Determine the (x, y) coordinate at the center of the cell enclosing the given text.  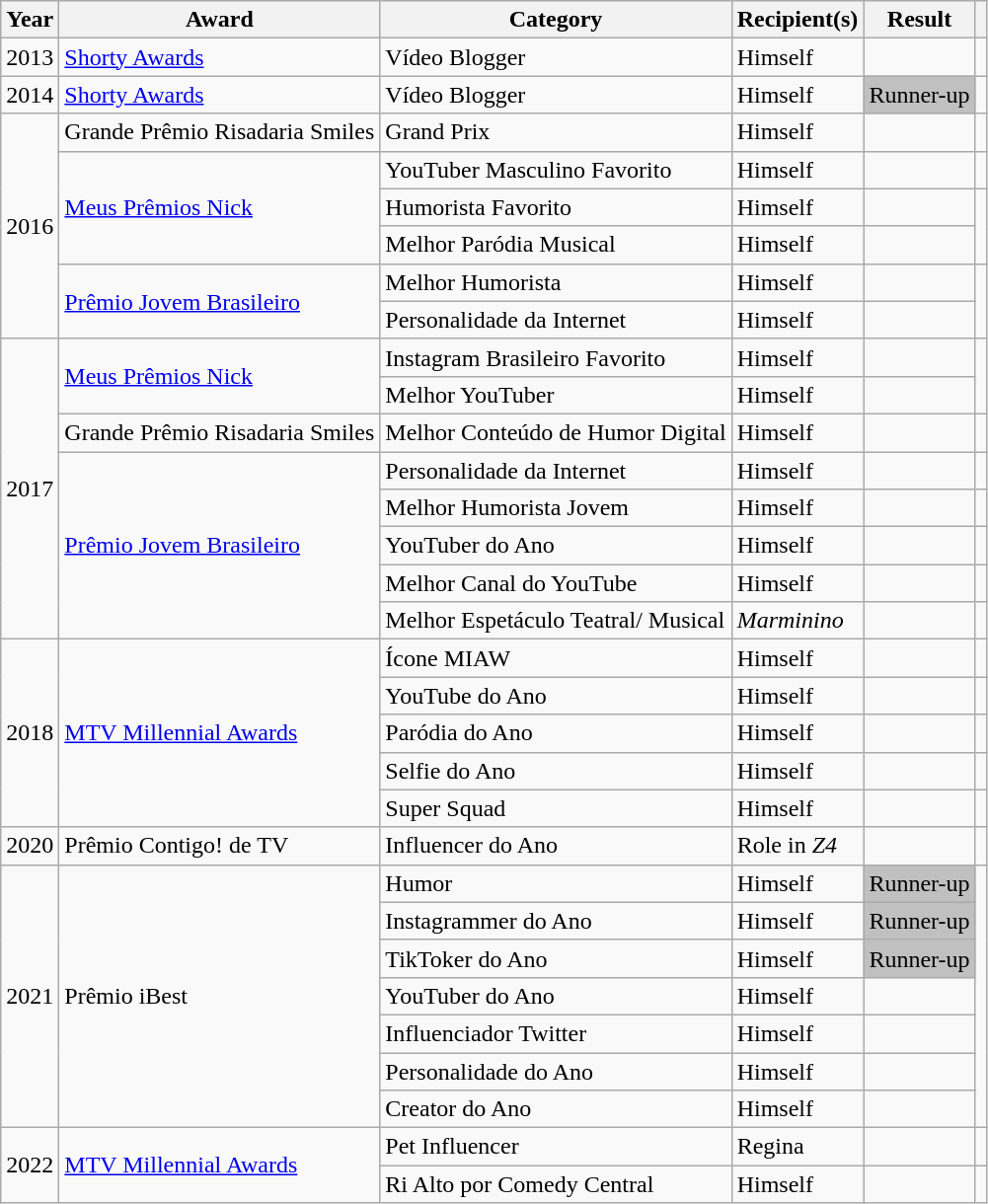
2014 (30, 95)
Instagram Brasileiro Favorito (556, 357)
Grand Prix (556, 132)
2021 (30, 996)
Pet Influencer (556, 1147)
Melhor Canal do YouTube (556, 583)
Category (556, 20)
Humorista Favorito (556, 207)
Super Squad (556, 808)
Personalidade do Ano (556, 1071)
Award (219, 20)
2017 (30, 489)
Instagrammer do Ano (556, 921)
Result (920, 20)
Influencer do Ano (556, 846)
Melhor Conteúdo de Humor Digital (556, 432)
YouTuber Masculino Favorito (556, 170)
Melhor Humorista (556, 282)
Recipient(s) (798, 20)
2018 (30, 733)
Ri Alto por Comedy Central (556, 1184)
TikToker do Ano (556, 958)
Prêmio iBest (219, 996)
Year (30, 20)
Paródia do Ano (556, 733)
Prêmio Contigo! de TV (219, 846)
2020 (30, 846)
Regina (798, 1147)
YouTube do Ano (556, 696)
Ícone MIAW (556, 658)
Humor (556, 883)
2016 (30, 226)
Marminino (798, 621)
Role in Z4 (798, 846)
Melhor Paródia Musical (556, 245)
Melhor Espetáculo Teatral/ Musical (556, 621)
Melhor YouTuber (556, 395)
Selfie do Ano (556, 771)
Creator do Ano (556, 1109)
Melhor Humorista Jovem (556, 508)
2013 (30, 57)
Influenciador Twitter (556, 1033)
2022 (30, 1166)
